Identify which cell holds the provided text, then report its (x, y) central coordinate. 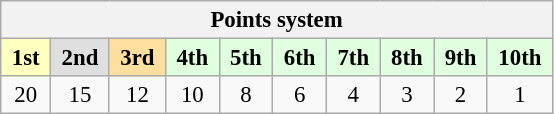
2nd (80, 58)
20 (26, 95)
6 (300, 95)
1st (26, 58)
8 (246, 95)
7th (353, 58)
9th (461, 58)
2 (461, 95)
4 (353, 95)
10 (192, 95)
5th (246, 58)
3rd (137, 58)
1 (520, 95)
Points system (277, 20)
12 (137, 95)
6th (300, 58)
10th (520, 58)
3 (407, 95)
8th (407, 58)
4th (192, 58)
15 (80, 95)
